Return (x, y) of the center of cell containing provided text 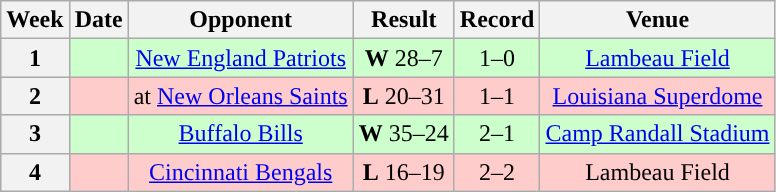
W 28–7 (404, 58)
Opponent (240, 20)
Date (98, 20)
Record (497, 20)
Buffalo Bills (240, 134)
at New Orleans Saints (240, 96)
Result (404, 20)
1–1 (497, 96)
New England Patriots (240, 58)
1 (35, 58)
W 35–24 (404, 134)
2–2 (497, 172)
Cincinnati Bengals (240, 172)
L 16–19 (404, 172)
L 20–31 (404, 96)
2 (35, 96)
1–0 (497, 58)
Camp Randall Stadium (658, 134)
4 (35, 172)
Louisiana Superdome (658, 96)
Week (35, 20)
3 (35, 134)
2–1 (497, 134)
Venue (658, 20)
